Extract the (X, Y) coordinate from the center of the cell holding the provided text.  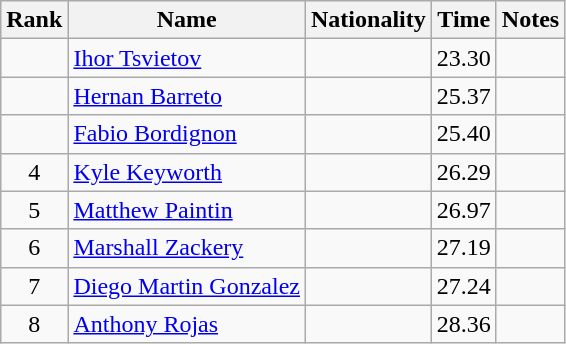
Name (187, 20)
Rank (34, 20)
27.24 (464, 286)
Notes (530, 20)
8 (34, 324)
26.29 (464, 172)
5 (34, 210)
23.30 (464, 58)
Time (464, 20)
6 (34, 248)
4 (34, 172)
Ihor Tsvietov (187, 58)
27.19 (464, 248)
Nationality (369, 20)
28.36 (464, 324)
7 (34, 286)
Diego Martin Gonzalez (187, 286)
Anthony Rojas (187, 324)
25.40 (464, 134)
Hernan Barreto (187, 96)
26.97 (464, 210)
Kyle Keyworth (187, 172)
Matthew Paintin (187, 210)
Fabio Bordignon (187, 134)
25.37 (464, 96)
Marshall Zackery (187, 248)
